Pinpoint the cell where the given text exists, returning its [X, Y] midpoint coordinate. 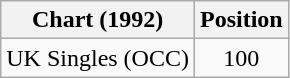
100 [241, 58]
UK Singles (OCC) [98, 58]
Chart (1992) [98, 20]
Position [241, 20]
